Provide the [X, Y] coordinate of the cell's center where the given text is located.  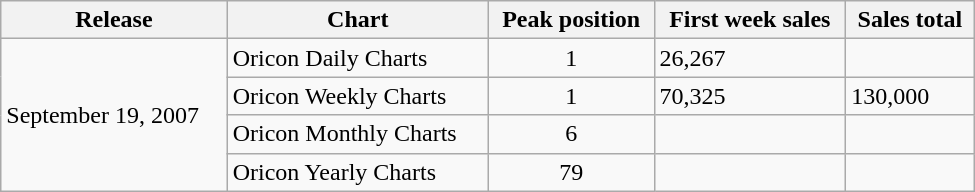
Chart [358, 20]
Oricon Daily Charts [358, 58]
Oricon Weekly Charts [358, 96]
Sales total [910, 20]
Release [114, 20]
70,325 [750, 96]
Peak position [571, 20]
6 [571, 134]
79 [571, 172]
Oricon Monthly Charts [358, 134]
Oricon Yearly Charts [358, 172]
First week sales [750, 20]
26,267 [750, 58]
130,000 [910, 96]
September 19, 2007 [114, 115]
